Output the [x, y] coordinate of the center of the cell containing the given text.  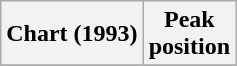
Peakposition [189, 34]
Chart (1993) [72, 34]
